Search for the cell housing the specified text and yield its (X, Y) center coordinate. 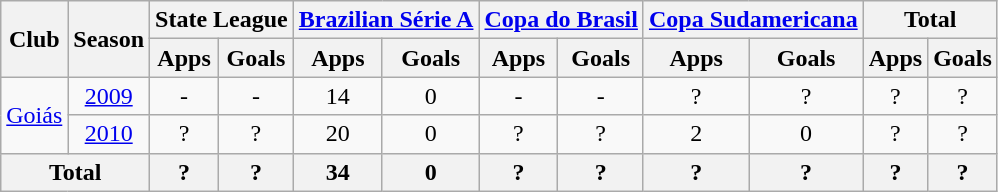
14 (338, 96)
Copa Sudamericana (753, 20)
Goiás (34, 115)
State League (222, 20)
20 (338, 134)
Season (109, 39)
2 (696, 134)
2010 (109, 134)
Copa do Brasil (561, 20)
Club (34, 39)
Brazilian Série A (386, 20)
34 (338, 172)
2009 (109, 96)
